Identify which cell holds the provided text, then report its [X, Y] central coordinate. 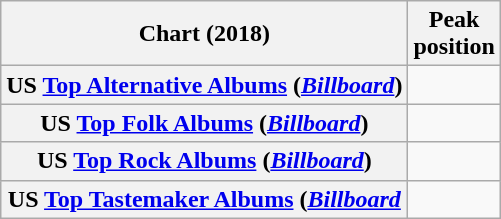
US Top Folk Albums (Billboard) [204, 123]
US Top Tastemaker Albums (Billboard [204, 199]
US Top Alternative Albums (Billboard) [204, 85]
Chart (2018) [204, 34]
Peakposition [454, 34]
US Top Rock Albums (Billboard) [204, 161]
